Determine the (X, Y) coordinate at the center of the cell enclosing the given text.  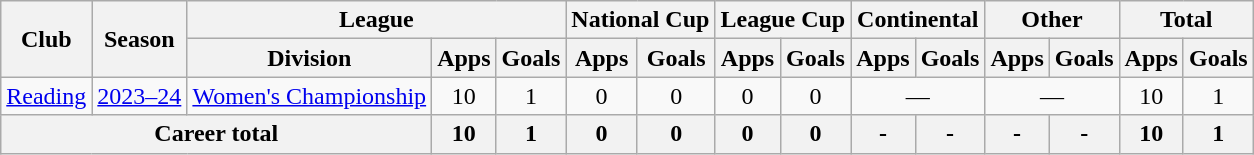
2023–24 (140, 96)
Career total (216, 134)
Continental (918, 20)
Total (1186, 20)
League Cup (783, 20)
Club (46, 39)
League (376, 20)
Reading (46, 96)
Women's Championship (310, 96)
Other (1052, 20)
Season (140, 39)
Division (310, 58)
National Cup (640, 20)
